Identify which cell holds the provided text, then report its (X, Y) central coordinate. 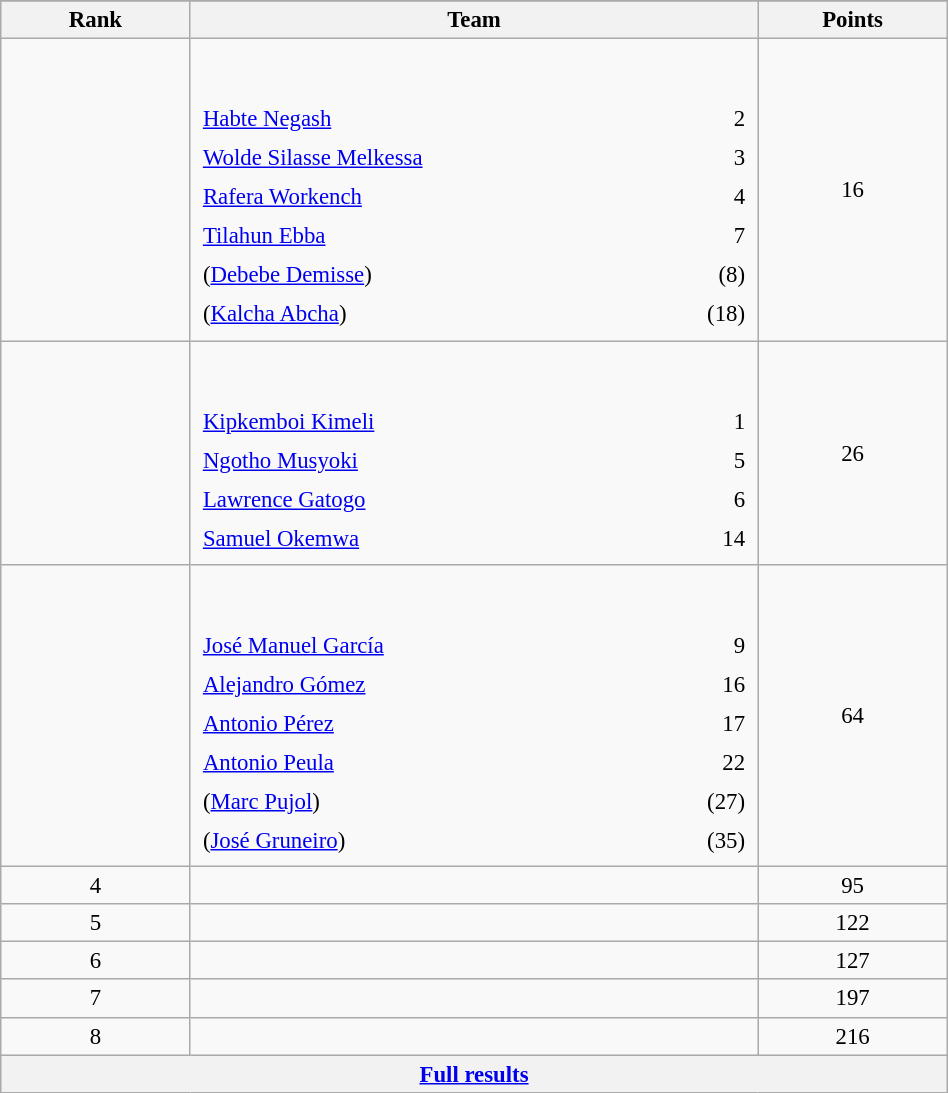
(Kalcha Abcha) (426, 314)
127 (852, 961)
Samuel Okemwa (431, 538)
17 (696, 723)
(27) (696, 801)
2 (703, 119)
Team (474, 20)
Antonio Pérez (418, 723)
9 (696, 645)
Habte Negash 2 Wolde Silasse Melkessa 3 Rafera Workench 4 Tilahun Ebba 7 (Debebe Demisse) (8) (Kalcha Abcha) (18) (474, 190)
22 (696, 762)
64 (852, 716)
95 (852, 886)
8 (96, 1036)
(Marc Pujol) (418, 801)
(Debebe Demisse) (426, 275)
Antonio Peula (418, 762)
14 (708, 538)
Kipkemboi Kimeli 1 Ngotho Musyoki 5 Lawrence Gatogo 6 Samuel Okemwa 14 (474, 453)
3 (703, 158)
(José Gruneiro) (418, 840)
Wolde Silasse Melkessa (426, 158)
216 (852, 1036)
Habte Negash (426, 119)
Kipkemboi Kimeli (431, 421)
José Manuel García 9 Alejandro Gómez 16 Antonio Pérez 17 Antonio Peula 22 (Marc Pujol) (27) (José Gruneiro) (35) (474, 716)
26 (852, 453)
(35) (696, 840)
1 (708, 421)
Rafera Workench (426, 197)
Ngotho Musyoki (431, 460)
Rank (96, 20)
(8) (703, 275)
Lawrence Gatogo (431, 499)
197 (852, 999)
Points (852, 20)
(18) (703, 314)
Tilahun Ebba (426, 236)
122 (852, 923)
Full results (474, 1074)
Alejandro Gómez (418, 684)
José Manuel García (418, 645)
